For the text-containing cell, return its midpoint in (X, Y) coordinate format. 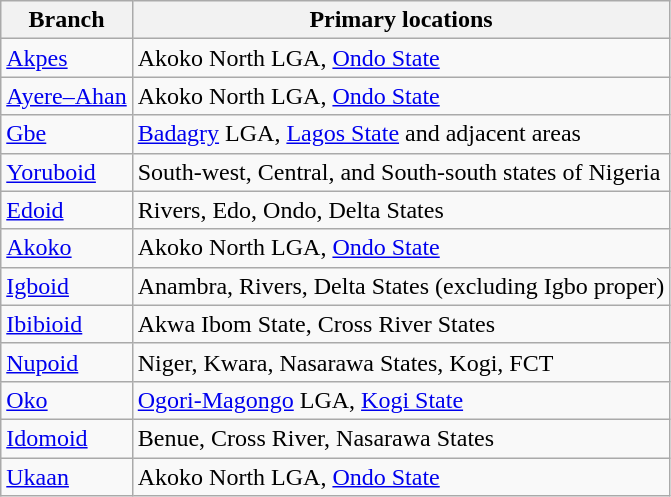
Branch (66, 20)
Igboid (66, 286)
Benue, Cross River, Nasarawa States (401, 438)
Akwa Ibom State, Cross River States (401, 324)
Ukaan (66, 477)
Yoruboid (66, 172)
Niger, Kwara, Nasarawa States, Kogi, FCT (401, 362)
Gbe (66, 134)
Primary locations (401, 20)
Oko (66, 400)
Ibibioid (66, 324)
Akpes (66, 58)
Anambra, Rivers, Delta States (excluding Igbo proper) (401, 286)
Ayere–Ahan (66, 96)
Nupoid (66, 362)
Badagry LGA, Lagos State and adjacent areas (401, 134)
Ogori-Magongo LGA, Kogi State (401, 400)
Rivers, Edo, Ondo, Delta States (401, 210)
Akoko (66, 248)
Edoid (66, 210)
South-west, Central, and South-south states of Nigeria (401, 172)
Idomoid (66, 438)
